For the text-containing cell, return its midpoint in [x, y] coordinate format. 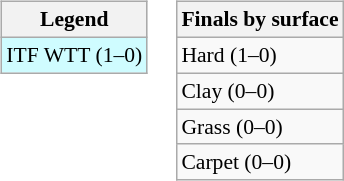
Carpet (0–0) [260, 162]
Clay (0–0) [260, 91]
Grass (0–0) [260, 127]
Finals by surface [260, 20]
ITF WTT (1–0) [74, 55]
Hard (1–0) [260, 55]
Legend [74, 20]
